Identify which cell holds the provided text, then report its [X, Y] central coordinate. 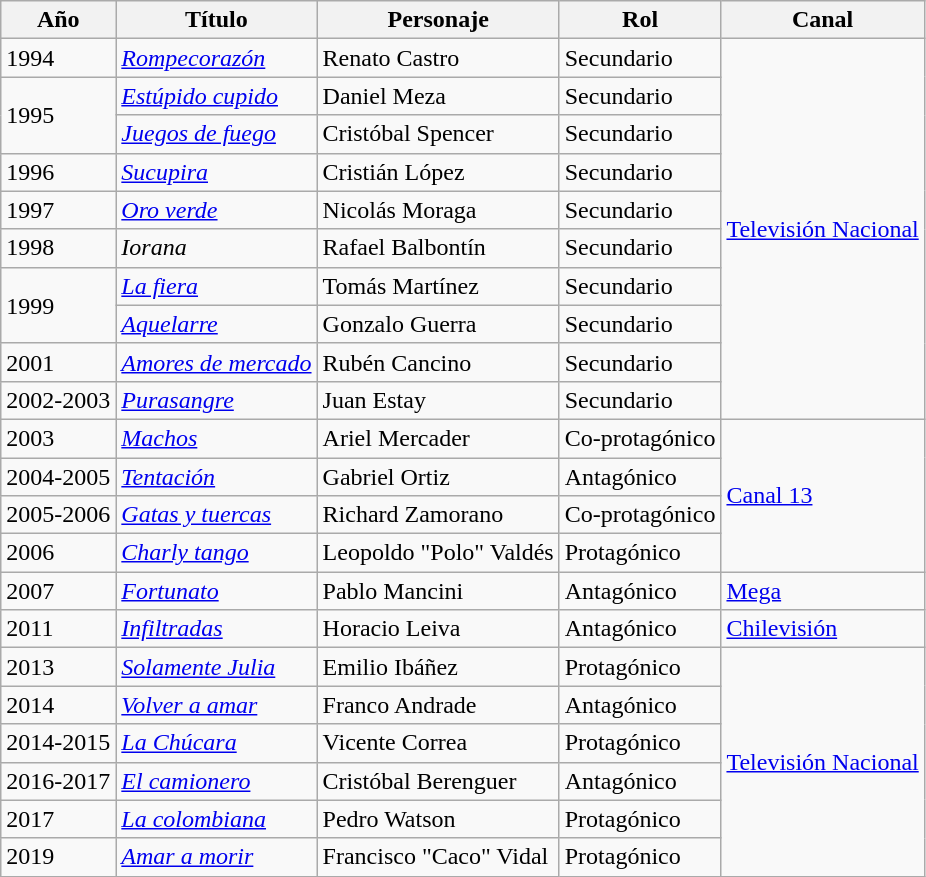
Gabriel Ortiz [438, 477]
Nicolás Moraga [438, 210]
La Chúcara [216, 743]
2014-2015 [58, 743]
Cristián López [438, 172]
1996 [58, 172]
Purasangre [216, 400]
Tentación [216, 477]
Chilevisión [822, 629]
2017 [58, 819]
Amores de mercado [216, 362]
Pedro Watson [438, 819]
Juan Estay [438, 400]
La fiera [216, 286]
Franco Andrade [438, 705]
1998 [58, 248]
Renato Castro [438, 58]
1997 [58, 210]
Fortunato [216, 591]
Iorana [216, 248]
2003 [58, 438]
Año [58, 20]
Aquelarre [216, 324]
Canal [822, 20]
Canal 13 [822, 495]
1994 [58, 58]
Cristóbal Spencer [438, 134]
1995 [58, 115]
Amar a morir [216, 857]
Richard Zamorano [438, 515]
Gatas y tuercas [216, 515]
2004-2005 [58, 477]
Sucupira [216, 172]
Daniel Meza [438, 96]
Ariel Mercader [438, 438]
2011 [58, 629]
Pablo Mancini [438, 591]
Título [216, 20]
2019 [58, 857]
La colombiana [216, 819]
Rol [640, 20]
Gonzalo Guerra [438, 324]
Rafael Balbontín [438, 248]
2016-2017 [58, 781]
2013 [58, 667]
Machos [216, 438]
Juegos de fuego [216, 134]
Horacio Leiva [438, 629]
Francisco "Caco" Vidal [438, 857]
Tomás Martínez [438, 286]
Emilio Ibáñez [438, 667]
Rubén Cancino [438, 362]
Infiltradas [216, 629]
2014 [58, 705]
2002-2003 [58, 400]
Solamente Julia [216, 667]
Cristóbal Berenguer [438, 781]
Vicente Correa [438, 743]
Charly tango [216, 553]
2001 [58, 362]
Personaje [438, 20]
Leopoldo "Polo" Valdés [438, 553]
Rompecorazón [216, 58]
2007 [58, 591]
Estúpido cupido [216, 96]
2006 [58, 553]
2005-2006 [58, 515]
El camionero [216, 781]
Mega [822, 591]
1999 [58, 305]
Volver a amar [216, 705]
Oro verde [216, 210]
